Extract the (X, Y) coordinate from the center of the cell holding the provided text.  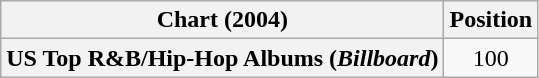
Chart (2004) (222, 20)
100 (491, 58)
US Top R&B/Hip-Hop Albums (Billboard) (222, 58)
Position (491, 20)
